Determine the [X, Y] coordinate at the center of the cell enclosing the given text.  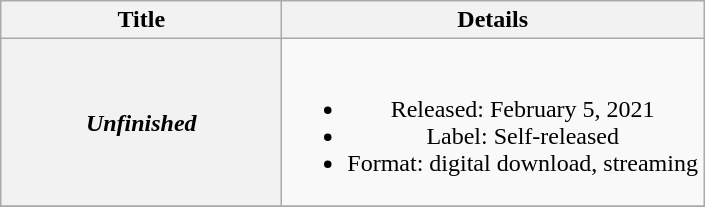
Details [493, 20]
Title [142, 20]
Released: February 5, 2021Label: Self-releasedFormat: digital download, streaming [493, 122]
Unfinished [142, 122]
